Output the (X, Y) coordinate of the center of the cell containing the given text.  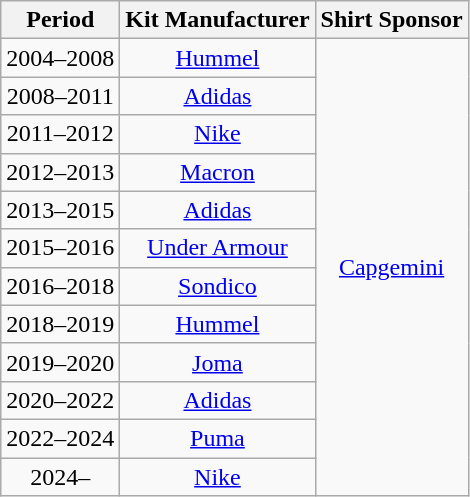
2012–2013 (60, 172)
2019–2020 (60, 362)
Under Armour (218, 248)
2022–2024 (60, 438)
2016–2018 (60, 286)
Period (60, 20)
2011–2012 (60, 134)
2018–2019 (60, 324)
2015–2016 (60, 248)
2008–2011 (60, 96)
Kit Manufacturer (218, 20)
Macron (218, 172)
2024– (60, 477)
2013–2015 (60, 210)
Shirt Sponsor (392, 20)
Puma (218, 438)
2020–2022 (60, 400)
2004–2008 (60, 58)
Sondico (218, 286)
Capgemini (392, 268)
Joma (218, 362)
